Return [x, y] of the center of cell containing provided text 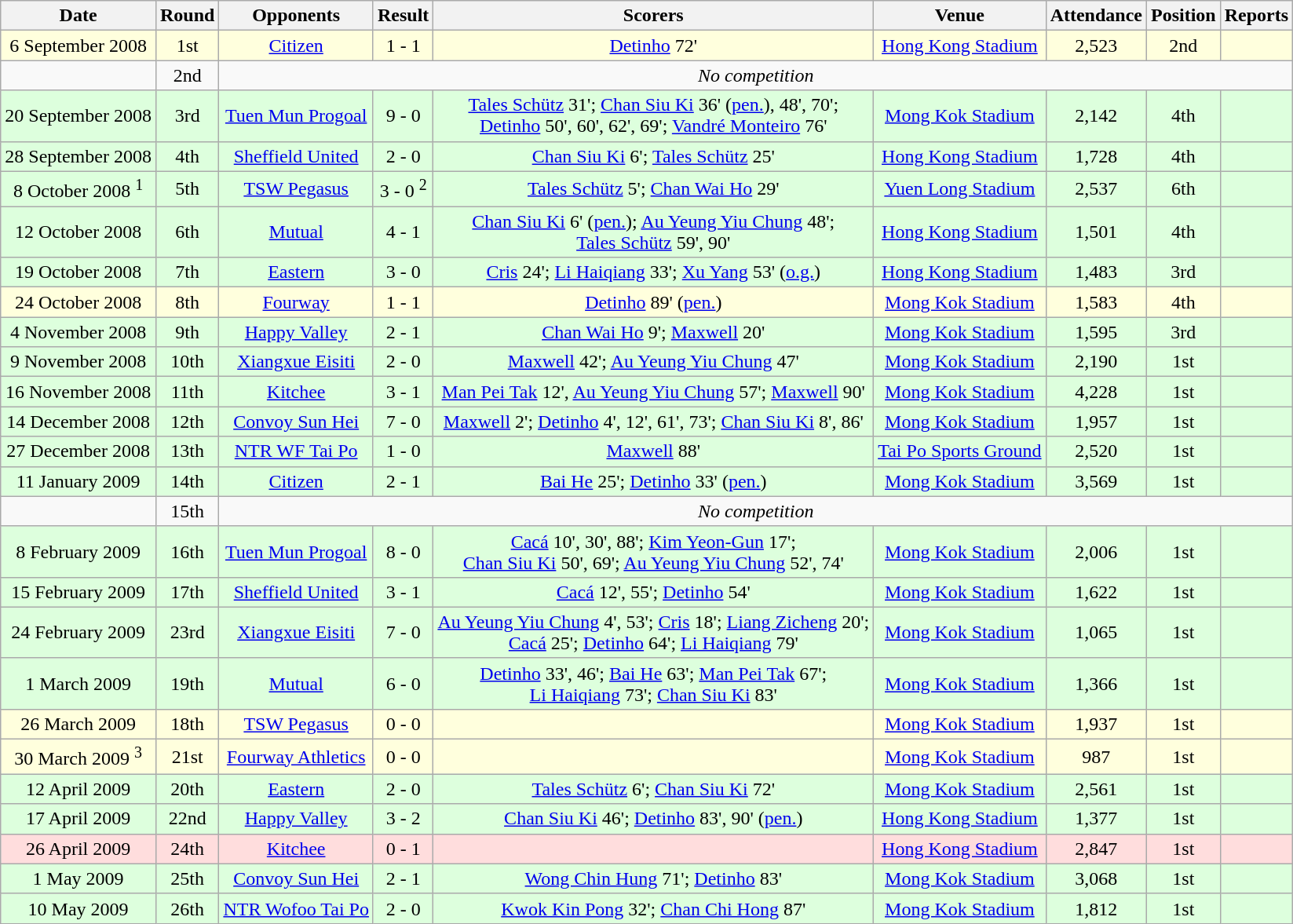
1,366 [1096, 683]
Fourway [297, 302]
15th [187, 511]
Maxwell 88' [653, 451]
2,190 [1096, 362]
20 September 2008 [79, 116]
16th [187, 551]
30 March 2009 3 [79, 757]
3 - 0 [403, 272]
1,957 [1096, 422]
25th [187, 878]
Scorers [653, 16]
8 - 0 [403, 551]
1,483 [1096, 272]
1,583 [1096, 302]
11 January 2009 [79, 481]
NTR WF Tai Po [297, 451]
8 October 2008 1 [79, 188]
0 - 1 [403, 849]
26 March 2009 [79, 724]
17th [187, 592]
4 - 1 [403, 232]
12 April 2009 [79, 789]
9 - 0 [403, 116]
Kwok Kin Pong 32'; Chan Chi Hong 87' [653, 908]
24 February 2009 [79, 633]
1,501 [1096, 232]
Tai Po Sports Ground [959, 451]
1,065 [1096, 633]
10th [187, 362]
Chan Wai Ho 9'; Maxwell 20' [653, 332]
9th [187, 332]
4,228 [1096, 392]
19 October 2008 [79, 272]
8 February 2009 [79, 551]
Yuen Long Stadium [959, 188]
Maxwell 42'; Au Yeung Yiu Chung 47' [653, 362]
Opponents [297, 16]
3 - 2 [403, 819]
24th [187, 849]
2,537 [1096, 188]
Bai He 25'; Detinho 33' (pen.) [653, 481]
6 - 0 [403, 683]
3,068 [1096, 878]
Position [1183, 16]
2,142 [1096, 116]
17 April 2009 [79, 819]
Chan Siu Ki 6' (pen.); Au Yeung Yiu Chung 48'; Tales Schütz 59', 90' [653, 232]
9 November 2008 [79, 362]
2,561 [1096, 789]
13th [187, 451]
15 February 2009 [79, 592]
11th [187, 392]
1,812 [1096, 908]
1,622 [1096, 592]
6 September 2008 [79, 46]
12th [187, 422]
1,937 [1096, 724]
24 October 2008 [79, 302]
Detinho 72' [653, 46]
Date [79, 16]
14th [187, 481]
Cacá 10', 30', 88'; Kim Yeon-Gun 17'; Chan Siu Ki 50', 69'; Au Yeung Yiu Chung 52', 74' [653, 551]
1,377 [1096, 819]
5th [187, 188]
1,595 [1096, 332]
14 December 2008 [79, 422]
Au Yeung Yiu Chung 4', 53'; Cris 18'; Liang Zicheng 20'; Cacá 25'; Detinho 64'; Li Haiqiang 79' [653, 633]
Chan Siu Ki 6'; Tales Schütz 25' [653, 156]
16 November 2008 [79, 392]
Tales Schütz 31'; Chan Siu Ki 36' (pen.), 48', 70'; Detinho 50', 60', 62', 69'; Vandré Monteiro 76' [653, 116]
Maxwell 2'; Detinho 4', 12', 61', 73'; Chan Siu Ki 8', 86' [653, 422]
Tales Schütz 5'; Chan Wai Ho 29' [653, 188]
987 [1096, 757]
1 May 2009 [79, 878]
8th [187, 302]
2,006 [1096, 551]
26th [187, 908]
Wong Chin Hung 71'; Detinho 83' [653, 878]
7th [187, 272]
3 - 0 2 [403, 188]
Detinho 89' (pen.) [653, 302]
Man Pei Tak 12', Au Yeung Yiu Chung 57'; Maxwell 90' [653, 392]
Venue [959, 16]
Tales Schütz 6'; Chan Siu Ki 72' [653, 789]
Cacá 12', 55'; Detinho 54' [653, 592]
Attendance [1096, 16]
19th [187, 683]
21st [187, 757]
Fourway Athletics [297, 757]
10 May 2009 [79, 908]
20th [187, 789]
2,847 [1096, 849]
12 October 2008 [79, 232]
4 November 2008 [79, 332]
1 - 0 [403, 451]
NTR Wofoo Tai Po [297, 908]
2,523 [1096, 46]
23rd [187, 633]
Cris 24'; Li Haiqiang 33'; Xu Yang 53' (o.g.) [653, 272]
22nd [187, 819]
Result [403, 16]
3,569 [1096, 481]
Detinho 33', 46'; Bai He 63'; Man Pei Tak 67'; Li Haiqiang 73'; Chan Siu Ki 83' [653, 683]
2,520 [1096, 451]
Round [187, 16]
1 March 2009 [79, 683]
1,728 [1096, 156]
Reports [1256, 16]
18th [187, 724]
26 April 2009 [79, 849]
27 December 2008 [79, 451]
Chan Siu Ki 46'; Detinho 83', 90' (pen.) [653, 819]
28 September 2008 [79, 156]
